Capture the cell that displays the provided text and extract its (X, Y) central coordinate. 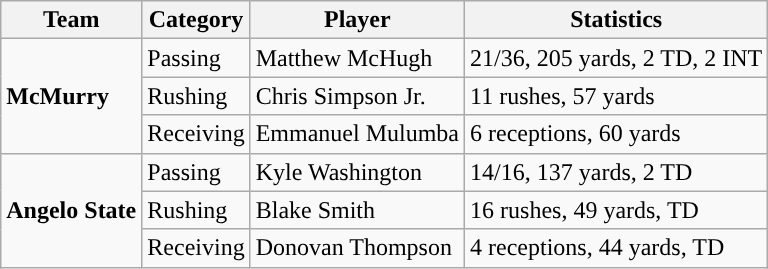
Donovan Thompson (357, 248)
14/16, 137 yards, 2 TD (616, 172)
Player (357, 20)
6 receptions, 60 yards (616, 134)
Matthew McHugh (357, 58)
Angelo State (72, 210)
Emmanuel Mulumba (357, 134)
16 rushes, 49 yards, TD (616, 210)
Statistics (616, 20)
Team (72, 20)
Kyle Washington (357, 172)
Category (196, 20)
McMurry (72, 96)
4 receptions, 44 yards, TD (616, 248)
21/36, 205 yards, 2 TD, 2 INT (616, 58)
Blake Smith (357, 210)
11 rushes, 57 yards (616, 96)
Chris Simpson Jr. (357, 96)
